Provide the [x, y] coordinate of the cell's center where the given text is located.  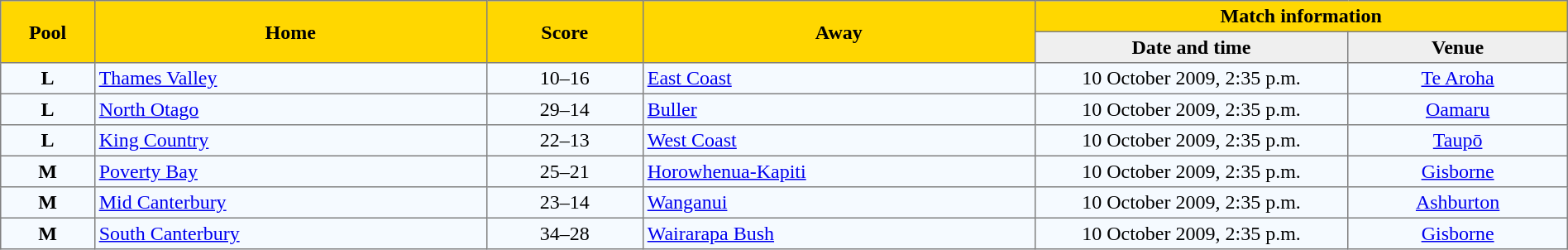
Score [564, 31]
Match information [1301, 17]
South Canterbury [290, 233]
East Coast [839, 79]
Horowhenua-Kapiti [839, 171]
Date and time [1191, 47]
King Country [290, 141]
29–14 [564, 109]
22–13 [564, 141]
Thames Valley [290, 79]
Venue [1457, 47]
Te Aroha [1457, 79]
Mid Canterbury [290, 203]
34–28 [564, 233]
West Coast [839, 141]
Wairarapa Bush [839, 233]
Poverty Bay [290, 171]
25–21 [564, 171]
Oamaru [1457, 109]
Pool [48, 31]
Ashburton [1457, 203]
10–16 [564, 79]
North Otago [290, 109]
23–14 [564, 203]
Wanganui [839, 203]
Taupō [1457, 141]
Buller [839, 109]
Home [290, 31]
Away [839, 31]
